Extract the [x, y] coordinate from the center of the cell holding the provided text.  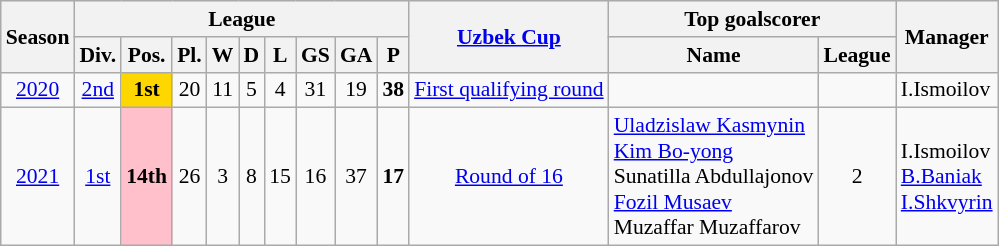
4 [280, 90]
11 [223, 90]
Div. [98, 55]
Uzbek Cup [509, 36]
Manager [947, 36]
W [223, 55]
Round of 16 [509, 177]
First qualifying round [509, 90]
I.Ismoilov [947, 90]
26 [190, 177]
14th [146, 177]
16 [316, 177]
GA [356, 55]
P [393, 55]
2nd [98, 90]
38 [393, 90]
2 [856, 177]
2021 [38, 177]
2020 [38, 90]
GS [316, 55]
3 [223, 177]
37 [356, 177]
I.Ismoilov B.Baniak I.Shkvyrin [947, 177]
Name [714, 55]
17 [393, 177]
31 [316, 90]
15 [280, 177]
20 [190, 90]
Pl. [190, 55]
19 [356, 90]
8 [251, 177]
Pos. [146, 55]
Top goalscorer [752, 19]
L [280, 55]
D [251, 55]
Uladzislaw Kasmynin Kim Bo-yong Sunatilla Abdullajonov Fozil Musaev Muzaffar Muzaffarov [714, 177]
5 [251, 90]
Season [38, 36]
